Capture the cell that displays the provided text and extract its [x, y] central coordinate. 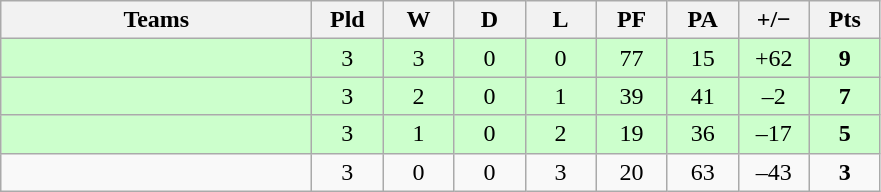
Pts [844, 20]
9 [844, 58]
Teams [156, 20]
+62 [774, 58]
15 [702, 58]
L [560, 20]
41 [702, 96]
20 [632, 172]
–2 [774, 96]
–17 [774, 134]
PF [632, 20]
PA [702, 20]
7 [844, 96]
39 [632, 96]
19 [632, 134]
–43 [774, 172]
W [418, 20]
5 [844, 134]
+/− [774, 20]
D [490, 20]
Pld [348, 20]
63 [702, 172]
36 [702, 134]
77 [632, 58]
